Extract the [X, Y] coordinate from the center of the cell holding the provided text.  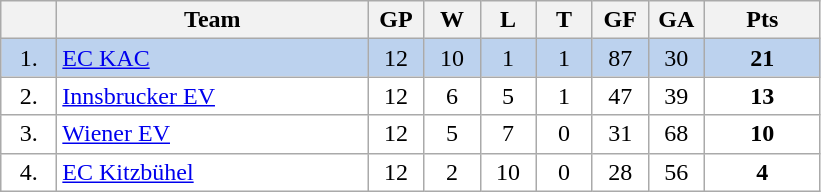
1. [29, 58]
6 [452, 96]
4 [762, 172]
47 [620, 96]
GP [396, 20]
GF [620, 20]
2. [29, 96]
31 [620, 134]
39 [676, 96]
Wiener EV [212, 134]
13 [762, 96]
T [564, 20]
EC Kitzbühel [212, 172]
L [508, 20]
21 [762, 58]
Pts [762, 20]
Team [212, 20]
3. [29, 134]
56 [676, 172]
28 [620, 172]
30 [676, 58]
4. [29, 172]
Innsbrucker EV [212, 96]
87 [620, 58]
W [452, 20]
2 [452, 172]
7 [508, 134]
68 [676, 134]
EC KAC [212, 58]
GA [676, 20]
